Output the (X, Y) coordinate of the center of the cell containing the given text.  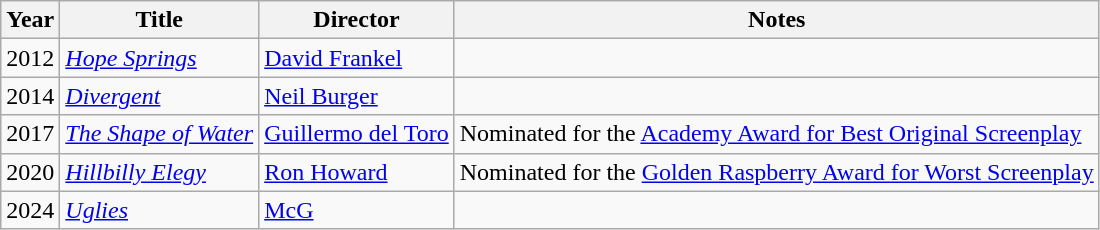
Guillermo del Toro (357, 134)
McG (357, 210)
Divergent (160, 96)
The Shape of Water (160, 134)
Hillbilly Elegy (160, 172)
Uglies (160, 210)
Nominated for the Golden Raspberry Award for Worst Screenplay (776, 172)
Year (30, 20)
Hope Springs (160, 58)
Director (357, 20)
2020 (30, 172)
Neil Burger (357, 96)
Ron Howard (357, 172)
2014 (30, 96)
2012 (30, 58)
2024 (30, 210)
2017 (30, 134)
David Frankel (357, 58)
Title (160, 20)
Nominated for the Academy Award for Best Original Screenplay (776, 134)
Notes (776, 20)
